Capture the cell that displays the provided text and extract its [x, y] central coordinate. 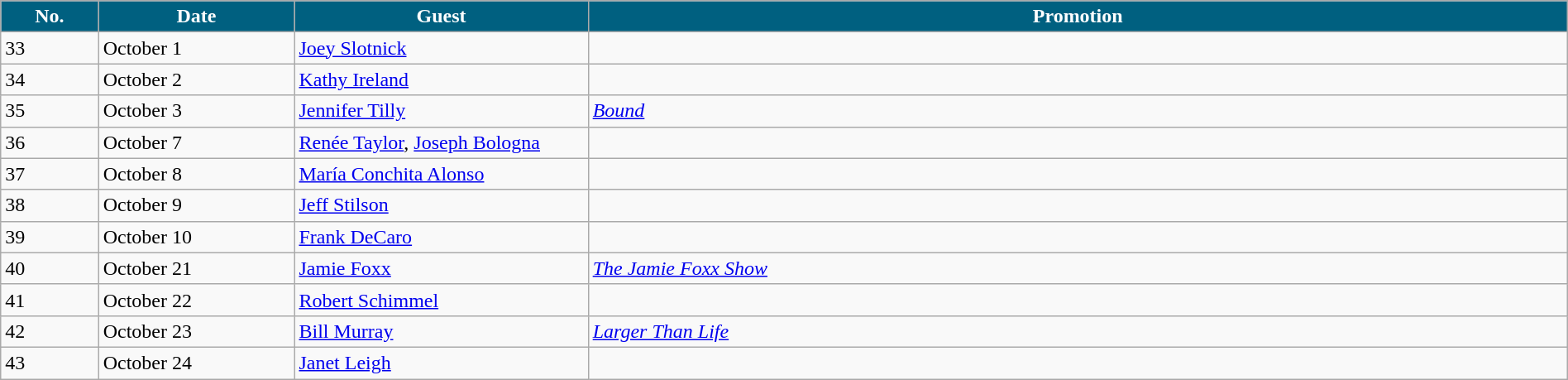
38 [50, 205]
43 [50, 363]
October 10 [197, 237]
October 21 [197, 268]
No. [50, 17]
Bound [1078, 111]
October 7 [197, 142]
35 [50, 111]
34 [50, 79]
October 9 [197, 205]
October 1 [197, 48]
36 [50, 142]
María Conchita Alonso [442, 174]
42 [50, 331]
40 [50, 268]
October 8 [197, 174]
33 [50, 48]
37 [50, 174]
October 2 [197, 79]
39 [50, 237]
Date [197, 17]
October 23 [197, 331]
Kathy Ireland [442, 79]
Bill Murray [442, 331]
Larger Than Life [1078, 331]
Frank DeCaro [442, 237]
Jeff Stilson [442, 205]
October 3 [197, 111]
Jennifer Tilly [442, 111]
Joey Slotnick [442, 48]
Renée Taylor, Joseph Bologna [442, 142]
Robert Schimmel [442, 300]
October 24 [197, 363]
41 [50, 300]
October 22 [197, 300]
The Jamie Foxx Show [1078, 268]
Janet Leigh [442, 363]
Promotion [1078, 17]
Jamie Foxx [442, 268]
Guest [442, 17]
